Return [x, y] of the center of cell containing provided text 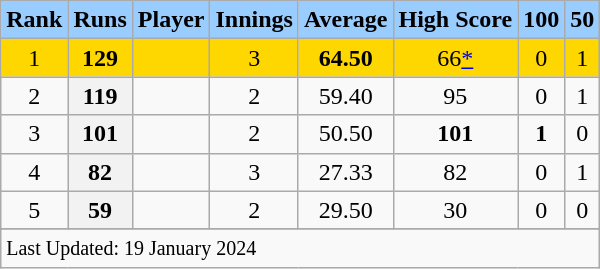
50 [582, 20]
29.50 [346, 210]
64.50 [346, 58]
119 [100, 96]
Rank [34, 20]
59 [100, 210]
Player [171, 20]
30 [456, 210]
Innings [254, 20]
50.50 [346, 134]
High Score [456, 20]
4 [34, 172]
100 [542, 20]
59.40 [346, 96]
Last Updated: 19 January 2024 [300, 248]
66* [456, 58]
95 [456, 96]
27.33 [346, 172]
5 [34, 210]
Average [346, 20]
129 [100, 58]
Runs [100, 20]
